Extract the (X, Y) coordinate from the center of the cell holding the provided text.  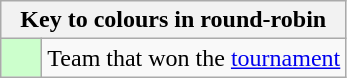
Key to colours in round-robin (174, 20)
Team that won the tournament (194, 58)
